Identify which cell holds the provided text, then report its (X, Y) central coordinate. 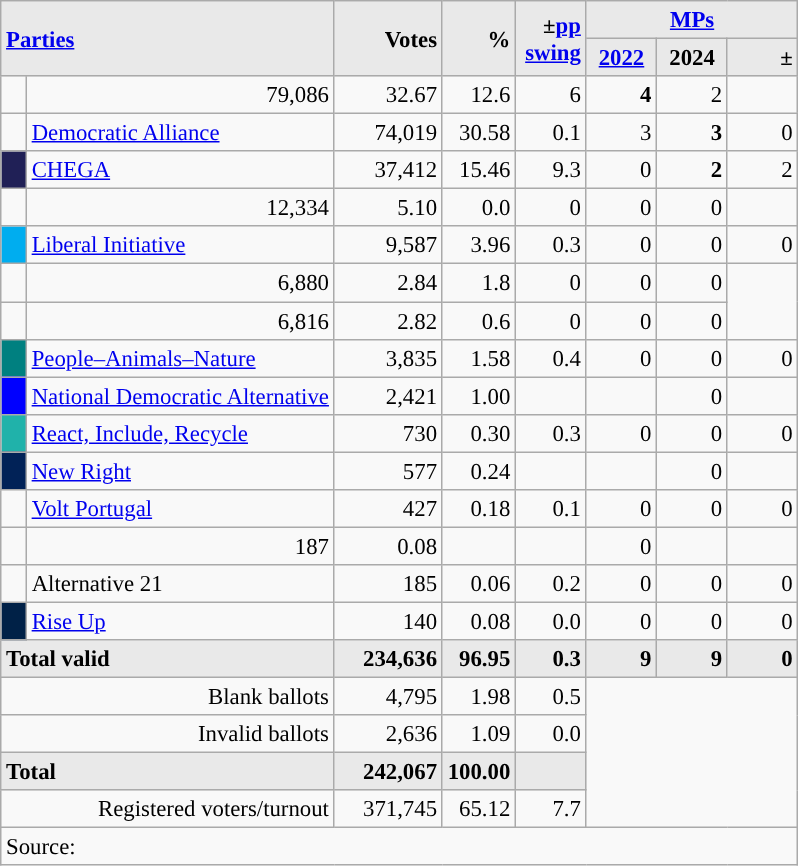
32.67 (388, 95)
Total valid (168, 659)
±pp swing (552, 38)
People–Animals–Nature (180, 358)
0.30 (478, 433)
1.09 (478, 734)
185 (388, 584)
1.58 (478, 358)
577 (388, 471)
2,421 (388, 396)
0.06 (478, 584)
0.2 (552, 584)
Parties (168, 38)
1.00 (478, 396)
2.82 (388, 321)
0.4 (552, 358)
96.95 (478, 659)
30.58 (478, 133)
New Right (180, 471)
6,880 (180, 283)
Blank ballots (168, 697)
242,067 (388, 772)
1.8 (478, 283)
Registered voters/turnout (168, 809)
CHEGA (180, 170)
234,636 (388, 659)
12,334 (180, 208)
9,587 (388, 245)
2022 (622, 58)
4,795 (388, 697)
2024 (692, 58)
Total (168, 772)
9.3 (552, 170)
15.46 (478, 170)
Volt Portugal (180, 509)
2.84 (388, 283)
Alternative 21 (180, 584)
100.00 (478, 772)
5.10 (388, 208)
730 (388, 433)
140 (388, 621)
Rise Up (180, 621)
National Democratic Alternative (180, 396)
React, Include, Recycle (180, 433)
Source: (400, 847)
0.24 (478, 471)
79,086 (180, 95)
0.6 (478, 321)
65.12 (478, 809)
12.6 (478, 95)
± (762, 58)
0.5 (552, 697)
Invalid ballots (168, 734)
3.96 (478, 245)
2,636 (388, 734)
3,835 (388, 358)
0.18 (478, 509)
427 (388, 509)
1.98 (478, 697)
371,745 (388, 809)
Democratic Alliance (180, 133)
MPs (692, 20)
4 (622, 95)
Liberal Initiative (180, 245)
7.7 (552, 809)
37,412 (388, 170)
187 (180, 546)
6 (552, 95)
% (478, 38)
6,816 (180, 321)
Votes (388, 38)
74,019 (388, 133)
